From the cell containing the given text, extract its center point as [x, y] coordinate. 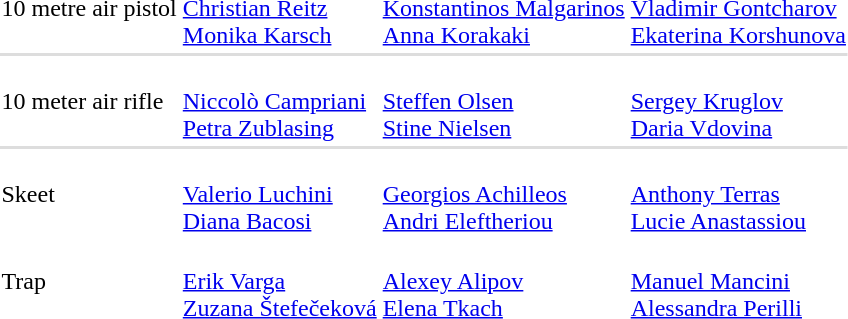
Anthony TerrasLucie Anastassiou [738, 194]
Niccolò CamprianiPetra Zublasing [280, 101]
Valerio LuchiniDiana Bacosi [280, 194]
Sergey KruglovDaria Vdovina [738, 101]
Steffen OlsenStine Nielsen [504, 101]
Georgios AchilleosAndri Eleftheriou [504, 194]
Skeet [89, 194]
10 meter air rifle [89, 101]
